Return (x, y) of the center of cell containing provided text 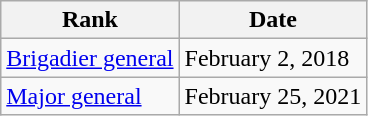
Date (273, 20)
Major general (90, 96)
February 25, 2021 (273, 96)
Rank (90, 20)
Brigadier general (90, 58)
February 2, 2018 (273, 58)
